Extract the [x, y] coordinate from the center of the cell holding the provided text.  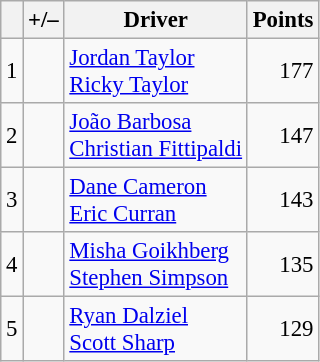
+/– [44, 20]
Misha Goikhberg Stephen Simpson [156, 264]
Dane Cameron Eric Curran [156, 200]
2 [12, 136]
1 [12, 72]
177 [282, 72]
3 [12, 200]
4 [12, 264]
147 [282, 136]
135 [282, 264]
Jordan Taylor Ricky Taylor [156, 72]
5 [12, 330]
Points [282, 20]
Driver [156, 20]
143 [282, 200]
João Barbosa Christian Fittipaldi [156, 136]
129 [282, 330]
Ryan Dalziel Scott Sharp [156, 330]
